Search for the cell housing the specified text and yield its (X, Y) center coordinate. 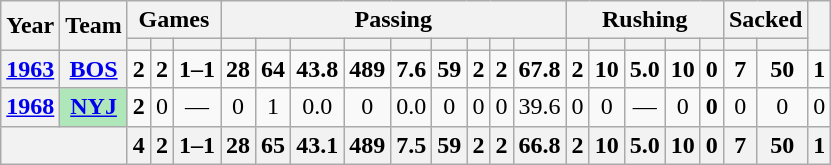
65 (274, 145)
4 (138, 145)
Team (94, 26)
7.5 (412, 145)
7.6 (412, 69)
67.8 (540, 69)
Year (30, 26)
BOS (94, 69)
NYJ (94, 107)
Passing (394, 20)
Games (174, 20)
1968 (30, 107)
Sacked (765, 20)
39.6 (540, 107)
66.8 (540, 145)
43.8 (318, 69)
43.1 (318, 145)
1963 (30, 69)
Rushing (644, 20)
64 (274, 69)
